Locate the cell with the specified text and output its [x, y] center coordinate. 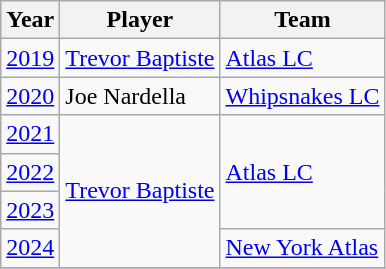
Team [302, 20]
New York Atlas [302, 248]
2019 [30, 58]
Player [140, 20]
2021 [30, 134]
Joe Nardella [140, 96]
2022 [30, 172]
Year [30, 20]
Whipsnakes LC [302, 96]
2020 [30, 96]
2024 [30, 248]
2023 [30, 210]
